Output the [x, y] coordinate of the center of the cell containing the given text.  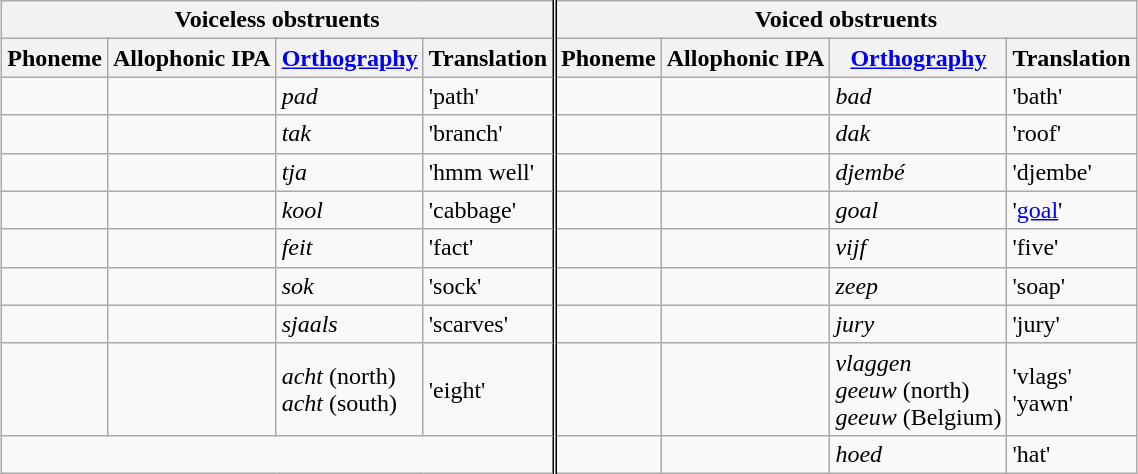
djembé [918, 172]
'djembe' [1072, 172]
vijf [918, 248]
'sock' [488, 286]
'fact' [488, 248]
acht (north)acht (south) [350, 389]
sjaals [350, 324]
'hat' [1072, 454]
'vlags''yawn' [1072, 389]
dak [918, 134]
'five' [1072, 248]
Voiced obstruents [845, 20]
pad [350, 96]
'branch' [488, 134]
vlaggengeeuw (north)geeuw (Belgium) [918, 389]
'goal' [1072, 210]
'path' [488, 96]
'bath' [1072, 96]
tja [350, 172]
'eight' [488, 389]
Voiceless obstruents [278, 20]
'cabbage' [488, 210]
sok [350, 286]
'hmm well' [488, 172]
'roof' [1072, 134]
feit [350, 248]
hoed [918, 454]
zeep [918, 286]
goal [918, 210]
'soap' [1072, 286]
kool [350, 210]
tak [350, 134]
bad [918, 96]
'scarves' [488, 324]
'jury' [1072, 324]
jury [918, 324]
